Identify which cell holds the provided text, then report its (x, y) central coordinate. 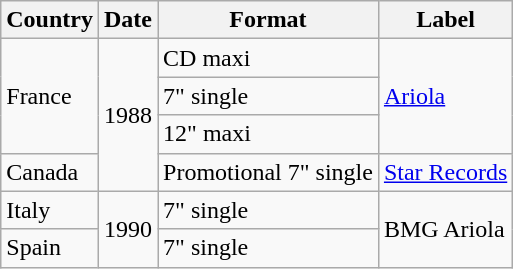
1988 (128, 115)
Country (50, 20)
Star Records (445, 172)
Promotional 7" single (268, 172)
Date (128, 20)
Format (268, 20)
Label (445, 20)
BMG Ariola (445, 229)
Italy (50, 210)
1990 (128, 229)
Canada (50, 172)
Ariola (445, 96)
Spain (50, 248)
France (50, 96)
CD maxi (268, 58)
12" maxi (268, 134)
